From the cell containing the given text, extract its center point as (X, Y) coordinate. 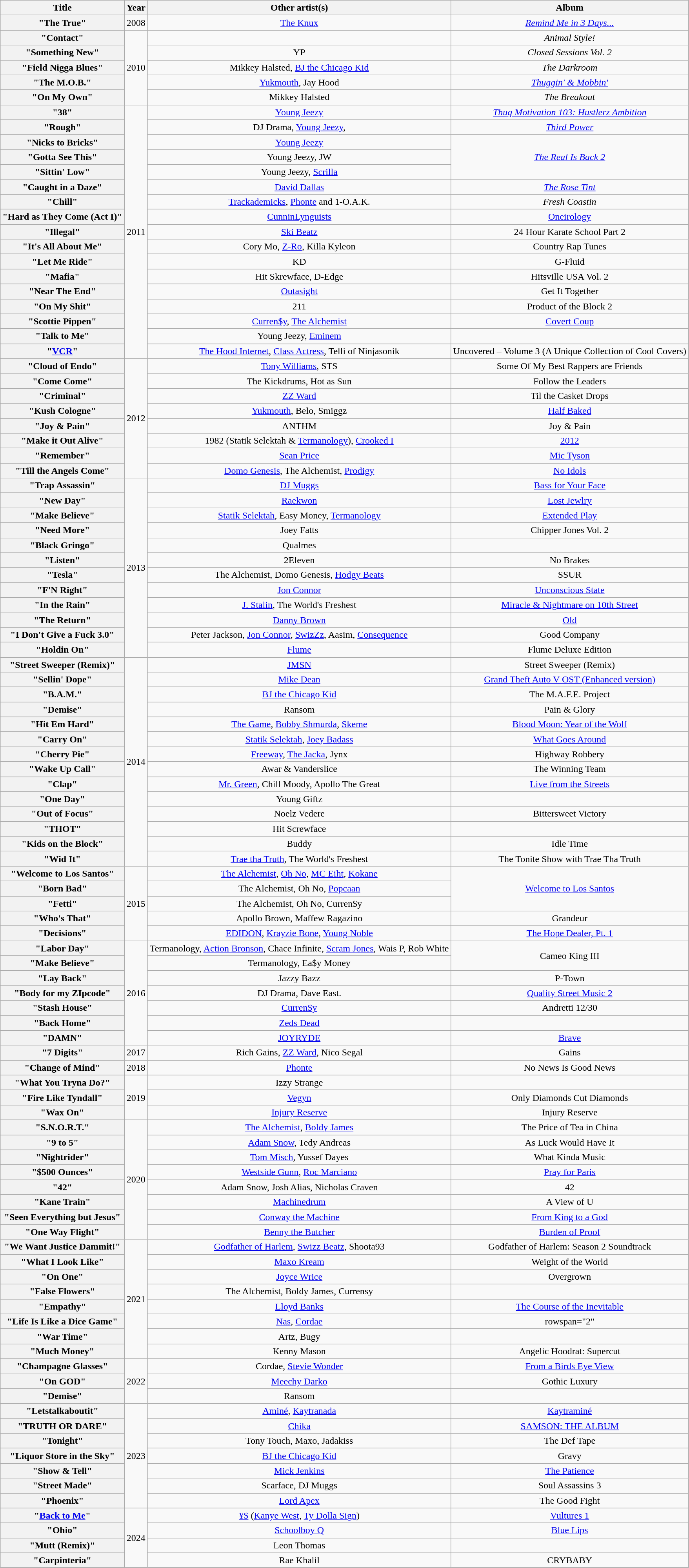
"Holdin On" (63, 649)
DJ Drama, Young Jeezy, (299, 127)
SAMSON: THE ALBUM (569, 1426)
"Till the Angels Come" (63, 471)
Yukmouth, Jay Hood (299, 82)
"The Return" (63, 620)
"What You Tryna Do?" (63, 1082)
"Ohio" (63, 1530)
The Hope Dealer, Pt. 1 (569, 933)
David Dallas (299, 187)
Lord Apex (299, 1501)
Conway the Machine (299, 1217)
"Listen" (63, 560)
Curren$y (299, 1008)
Jon Connor (299, 590)
ANTHM (299, 426)
¥$ (Kanye West, Ty Dolla Sign) (299, 1515)
"THOT" (63, 829)
"Criminal" (63, 396)
The Alchemist, Domo Genesis, Hodgy Beats (299, 575)
Buddy (299, 844)
Thuggin' & Mobbin' (569, 82)
Mikkey Halsted, BJ the Chicago Kid (299, 67)
"Show & Tell" (63, 1471)
"Street Made" (63, 1486)
"Wid It" (63, 859)
"Come Come" (63, 381)
Freeway, The Jacka, Jynx (299, 754)
Izzy Strange (299, 1082)
Grandeur (569, 919)
"Stash House" (63, 1008)
"Sellin' Dope" (63, 680)
KD (299, 262)
Machinedrum (299, 1202)
Bittersweet Victory (569, 814)
Maxo Kream (299, 1262)
2017 (136, 1053)
211 (299, 306)
The Knux (299, 23)
Unconscious State (569, 590)
No News Is Good News (569, 1068)
"Change of Mind" (63, 1068)
What Kinda Music (569, 1157)
Oneirology (569, 217)
"VCR" (63, 351)
Trackademicks, Phonte and 1-O.A.K. (299, 202)
"One Way Flight" (63, 1232)
Tony Touch, Maxo, Jadakiss (299, 1441)
Cory Mo, Z-Ro, Killa Kyleon (299, 247)
Curren$y, The Alchemist (299, 321)
No Brakes (569, 560)
"Scottie Pippen" (63, 321)
Andretti 12/30 (569, 1008)
CRYBABY (569, 1560)
2014 (136, 762)
The Patience (569, 1471)
Til the Casket Drops (569, 396)
Highway Robbery (569, 754)
Live from the Streets (569, 784)
Rich Gains, ZZ Ward, Nico Segal (299, 1053)
Aminé, Kaytranada (299, 1411)
"Kids on the Block" (63, 844)
"Welcome to Los Santos" (63, 873)
ZZ Ward (299, 396)
"Nightrider" (63, 1157)
"Decisions" (63, 933)
Kaytraminé (569, 1411)
"Cloud of Endo" (63, 366)
2018 (136, 1068)
Meechy Darko (299, 1381)
"War Time" (63, 1336)
The Alchemist, Boldy James, Currensy (299, 1292)
"Hard as They Come (Act I)" (63, 217)
Get It Together (569, 291)
"Kane Train" (63, 1202)
Animal Style! (569, 38)
The Tonite Show with Trae Tha Truth (569, 859)
The Breakout (569, 97)
Danny Brown (299, 620)
Mick Jenkins (299, 1471)
Young Jeezy, JW (299, 157)
"What I Look Like" (63, 1262)
"Carry On" (63, 739)
Gains (569, 1053)
JOYRYDE (299, 1038)
A View of U (569, 1202)
"Kush Cologne" (63, 411)
"Something New" (63, 53)
No Idols (569, 471)
2019 (136, 1097)
Termanology, Action Bronson, Chace Infinite, Scram Jones, Wais P, Rob White (299, 948)
"Caught in a Daze" (63, 187)
"Illegal" (63, 232)
Third Power (569, 127)
Godfather of Harlem, Swizz Beatz, Shoota93 (299, 1247)
The Hood Internet, Class Actress, Telli of Ninjasonik (299, 351)
CunninLynguists (299, 217)
42 (569, 1187)
The Winning Team (569, 769)
"Contact" (63, 38)
DJ Muggs (299, 486)
Closed Sessions Vol. 2 (569, 53)
"9 to 5" (63, 1142)
Tom Misch, Yussef Dayes (299, 1157)
2016 (136, 993)
Leon Thomas (299, 1545)
Zeds Dead (299, 1023)
Westside Gunn, Roc Marciano (299, 1172)
Statik Selektah, Easy Money, Termanology (299, 515)
"On One" (63, 1277)
"Back Home" (63, 1023)
Only Diamonds Cut Diamonds (569, 1097)
"Much Money" (63, 1351)
Chika (299, 1426)
"Seen Everything but Jesus" (63, 1217)
The Course of the Inevitable (569, 1306)
"Black Gringo" (63, 545)
"Carpinteria" (63, 1560)
Blood Moon: Year of the Wolf (569, 724)
"B.A.M." (63, 695)
Other artist(s) (299, 8)
1982 (Statik Selektah & Termanology), Crooked I (299, 441)
Title (63, 8)
YP (299, 53)
Cordae, Stevie Wonder (299, 1366)
Thug Motivation 103: Hustlerz Ambition (569, 112)
The Alchemist, Boldy James (299, 1127)
2Eleven (299, 560)
Grand Theft Auto V OST (Enhanced version) (569, 680)
"Near The End" (63, 291)
EDIDON, Krayzie Bone, Young Noble (299, 933)
Hit Screwface (299, 829)
"S.N.O.R.T." (63, 1127)
Chipper Jones Vol. 2 (569, 530)
"False Flowers" (63, 1292)
"Letstalkaboutit" (63, 1411)
"New Day" (63, 500)
2010 (136, 67)
Mr. Green, Chill Moody, Apollo The Great (299, 784)
"Make it Out Alive" (63, 441)
"Mafia" (63, 276)
24 Hour Karate School Part 2 (569, 232)
"Wax On" (63, 1112)
Angelic Hoodrat: Supercut (569, 1351)
Peter Jackson, Jon Connor, SwizZz, Aasim, Consequence (299, 635)
Lloyd Banks (299, 1306)
Trae tha Truth, The World's Freshest (299, 859)
The Rose Tint (569, 187)
The Kickdrums, Hot as Sun (299, 381)
2013 (136, 568)
Adam Snow, Tedy Andreas (299, 1142)
Ski Beatz (299, 232)
"Phoenix" (63, 1501)
Hitsville USA Vol. 2 (569, 276)
Blue Lips (569, 1530)
Year (136, 8)
Hit Skrewface, D-Edge (299, 276)
"Wake Up Call" (63, 769)
Young Giftz (299, 799)
"Labor Day" (63, 948)
Nas, Cordae (299, 1321)
"Need More" (63, 530)
"Nicks to Bricks" (63, 142)
The Alchemist, Oh No, Curren$y (299, 903)
"I Don't Give a Fuck 3.0" (63, 635)
JMSN (299, 665)
Benny the Butcher (299, 1232)
"Field Nigga Blues" (63, 67)
Joyce Wrice (299, 1277)
From a Birds Eye View (569, 1366)
Mic Tyson (569, 456)
"$500 Ounces" (63, 1172)
"Back to Me" (63, 1515)
"Body for my ZIpcode" (63, 993)
Artz, Bugy (299, 1336)
SSUR (569, 575)
"Cherry Pie" (63, 754)
The Real Is Back 2 (569, 157)
"42" (63, 1187)
"Trap Assassin" (63, 486)
"On GOD" (63, 1381)
"One Day" (63, 799)
"Champagne Glasses" (63, 1366)
Awar & Vanderslice (299, 769)
Vultures 1 (569, 1515)
Product of the Block 2 (569, 306)
Quality Street Music 2 (569, 993)
From King to a God (569, 1217)
"Liquor Store in the Sky" (63, 1456)
The Def Tape (569, 1441)
"The M.O.B." (63, 82)
"38" (63, 112)
Half Baked (569, 411)
Vegyn (299, 1097)
Miracle & Nightmare on 10th Street (569, 605)
Idle Time (569, 844)
Schoolboy Q (299, 1530)
The Good Fight (569, 1501)
Extended Play (569, 515)
Joey Fatts (299, 530)
"On My Own" (63, 97)
"Hit Em Hard" (63, 724)
"Fire Like Tyndall" (63, 1097)
"Chill" (63, 202)
"Who's That" (63, 919)
"Tonight" (63, 1441)
Follow the Leaders (569, 381)
Noelz Vedere (299, 814)
The Darkroom (569, 67)
2011 (136, 231)
"Empathy" (63, 1306)
What Goes Around (569, 739)
Termanology, Ea$y Money (299, 963)
Flume (299, 649)
"The True" (63, 23)
Welcome to Los Santos (569, 888)
Gravy (569, 1456)
"Lay Back" (63, 978)
Godfather of Harlem: Season 2 Soundtrack (569, 1247)
Young Jeezy, Eminem (299, 336)
"Rough" (63, 127)
"Talk to Me" (63, 336)
The Alchemist, Oh No, Popcaan (299, 888)
J. Stalin, The World's Freshest (299, 605)
Pray for Paris (569, 1172)
Country Rap Tunes (569, 247)
As Luck Would Have It (569, 1142)
Overgrown (569, 1277)
Raekwon (299, 500)
Qualmes (299, 545)
Album (569, 8)
"TRUTH OR DARE" (63, 1426)
Phonte (299, 1068)
2023 (136, 1456)
Weight of the World (569, 1262)
"On My Shit" (63, 306)
Remind Me in 3 Days... (569, 23)
rowspan="2" (569, 1321)
"Clap" (63, 784)
Fresh Coastin (569, 202)
Lost Jewlry (569, 500)
Flume Deluxe Edition (569, 649)
Street Sweeper (Remix) (569, 665)
Mikkey Halsted (299, 97)
Rae Khalil (299, 1560)
"Born Bad" (63, 888)
2020 (136, 1179)
2021 (136, 1299)
Tony Williams, STS (299, 366)
"Life Is Like a Dice Game" (63, 1321)
Good Company (569, 635)
Young Jeezy, Scrilla (299, 172)
"Out of Focus" (63, 814)
Old (569, 620)
Covert Coup (569, 321)
"7 Digits" (63, 1053)
Pain & Glory (569, 709)
Some Of My Best Rappers are Friends (569, 366)
DJ Drama, Dave East. (299, 993)
"We Want Justice Dammit!" (63, 1247)
Outasight (299, 291)
Sean Price (299, 456)
"F'N Right" (63, 590)
The Alchemist, Oh No, MC Eiht, Kokane (299, 873)
"In the Rain" (63, 605)
Jazzy Bazz (299, 978)
2008 (136, 23)
"Street Sweeper (Remix)" (63, 665)
Scarface, DJ Muggs (299, 1486)
P-Town (569, 978)
"Sittin' Low" (63, 172)
The Price of Tea in China (569, 1127)
Uncovered – Volume 3 (A Unique Collection of Cool Covers) (569, 351)
Statik Selektah, Joey Badass (299, 739)
"Fetti" (63, 903)
"Let Me Ride" (63, 262)
Adam Snow, Josh Alias, Nicholas Craven (299, 1187)
Burden of Proof (569, 1232)
Soul Assassins 3 (569, 1486)
"Tesla" (63, 575)
The M.A.F.E. Project (569, 695)
Brave (569, 1038)
Kenny Mason (299, 1351)
"Mutt (Remix)" (63, 1545)
G-Fluid (569, 262)
The Game, Bobby Shmurda, Skeme (299, 724)
Joy & Pain (569, 426)
2024 (136, 1538)
Apollo Brown, Maffew Ragazino (299, 919)
"Gotta See This" (63, 157)
"Joy & Pain" (63, 426)
Domo Genesis, The Alchemist, Prodigy (299, 471)
Bass for Your Face (569, 486)
"Remember" (63, 456)
Mike Dean (299, 680)
"It's All About Me" (63, 247)
2015 (136, 903)
"DAMN" (63, 1038)
Cameo King III (569, 956)
Yukmouth, Belo, Smiggz (299, 411)
2022 (136, 1381)
Gothic Luxury (569, 1381)
